Pinpoint the cell where the given text exists, returning its (x, y) midpoint coordinate. 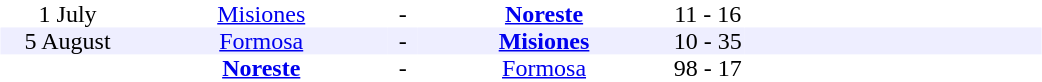
11 - 16 (708, 14)
10 - 35 (708, 42)
98 - 17 (708, 68)
1 July (67, 14)
5 August (67, 42)
